Scan for the cell matching the given text and deliver its [x, y] coordinate at center. 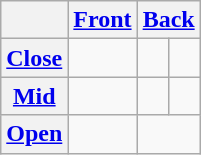
Front [102, 20]
Open [34, 134]
Back [168, 20]
Close [34, 58]
Mid [34, 96]
